Return the [x, y] coordinate for the center point of the cell that contains the specified text.  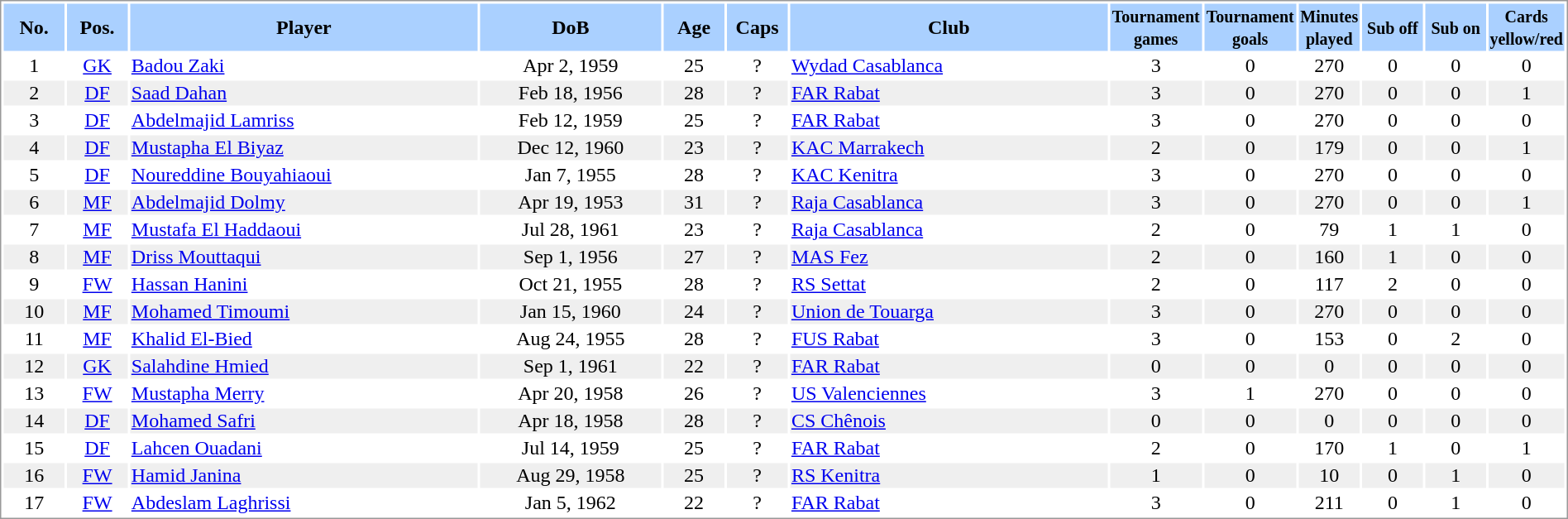
9 [33, 284]
Sep 1, 1961 [571, 367]
79 [1329, 229]
8 [33, 257]
Age [693, 26]
Apr 19, 1953 [571, 203]
Caps [758, 26]
DoB [571, 26]
Minutesplayed [1329, 26]
Feb 18, 1956 [571, 94]
11 [33, 339]
26 [693, 393]
Aug 24, 1955 [571, 339]
KAC Marrakech [949, 148]
Abdelmajid Dolmy [304, 203]
CS Chênois [949, 421]
Mohamed Timoumi [304, 312]
Hamid Janina [304, 476]
117 [1329, 284]
Tournamentgoals [1250, 26]
15 [33, 448]
211 [1329, 502]
Jan 7, 1955 [571, 175]
153 [1329, 339]
Jul 14, 1959 [571, 448]
KAC Kenitra [949, 175]
Jan 15, 1960 [571, 312]
179 [1329, 148]
Jan 5, 1962 [571, 502]
Sub on [1456, 26]
Noureddine Bouyahiaoui [304, 175]
Mustafa El Haddaoui [304, 229]
31 [693, 203]
RS Kenitra [949, 476]
Club [949, 26]
13 [33, 393]
Mohamed Safri [304, 421]
Apr 2, 1959 [571, 65]
Mustapha El Biyaz [304, 148]
Lahcen Ouadani [304, 448]
Pos. [98, 26]
Abdelmajid Lamriss [304, 120]
24 [693, 312]
12 [33, 367]
FUS Rabat [949, 339]
14 [33, 421]
170 [1329, 448]
6 [33, 203]
17 [33, 502]
Sep 1, 1956 [571, 257]
Abdeslam Laghrissi [304, 502]
Sub off [1393, 26]
5 [33, 175]
Jul 28, 1961 [571, 229]
Mustapha Merry [304, 393]
No. [33, 26]
16 [33, 476]
Dec 12, 1960 [571, 148]
Feb 12, 1959 [571, 120]
Aug 29, 1958 [571, 476]
Tournamentgames [1156, 26]
US Valenciennes [949, 393]
Apr 18, 1958 [571, 421]
Salahdine Hmied [304, 367]
7 [33, 229]
Driss Mouttaqui [304, 257]
Oct 21, 1955 [571, 284]
Union de Touarga [949, 312]
27 [693, 257]
Khalid El-Bied [304, 339]
Saad Dahan [304, 94]
4 [33, 148]
MAS Fez [949, 257]
RS Settat [949, 284]
Hassan Hanini [304, 284]
Player [304, 26]
Wydad Casablanca [949, 65]
Apr 20, 1958 [571, 393]
160 [1329, 257]
Cardsyellow/red [1527, 26]
Badou Zaki [304, 65]
